Identify which cell holds the provided text, then report its [x, y] central coordinate. 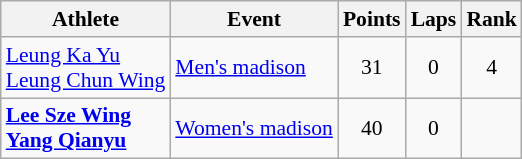
Athlete [86, 19]
Points [372, 19]
Lee Sze WingYang Qianyu [86, 128]
31 [372, 68]
Laps [434, 19]
Leung Ka YuLeung Chun Wing [86, 68]
4 [492, 68]
Rank [492, 19]
Women's madison [254, 128]
Men's madison [254, 68]
Event [254, 19]
40 [372, 128]
